Scan for the cell matching the given text and deliver its (x, y) coordinate at center. 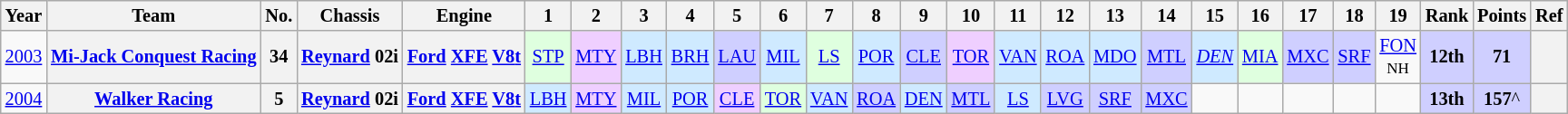
34 (279, 57)
Year (24, 15)
12th (1446, 57)
12 (1065, 15)
157^ (1502, 99)
13 (1114, 15)
Points (1502, 15)
Rank (1446, 15)
18 (1354, 15)
2004 (24, 99)
11 (1018, 15)
1 (548, 15)
6 (783, 15)
3 (643, 15)
10 (971, 15)
Walker Racing (153, 99)
STP (548, 57)
Engine (465, 15)
2 (595, 15)
71 (1502, 57)
Team (153, 15)
8 (877, 15)
Mi-Jack Conquest Racing (153, 57)
FONNH (1397, 57)
LVG (1065, 99)
16 (1259, 15)
13th (1446, 99)
19 (1397, 15)
MDO (1114, 57)
No. (279, 15)
15 (1215, 15)
7 (829, 15)
17 (1308, 15)
MIA (1259, 57)
9 (924, 15)
BRH (691, 57)
14 (1166, 15)
4 (691, 15)
LAU (737, 57)
Ref (1549, 15)
2003 (24, 57)
Chassis (350, 15)
